Return the (X, Y) coordinate for the center point of the cell that contains the specified text.  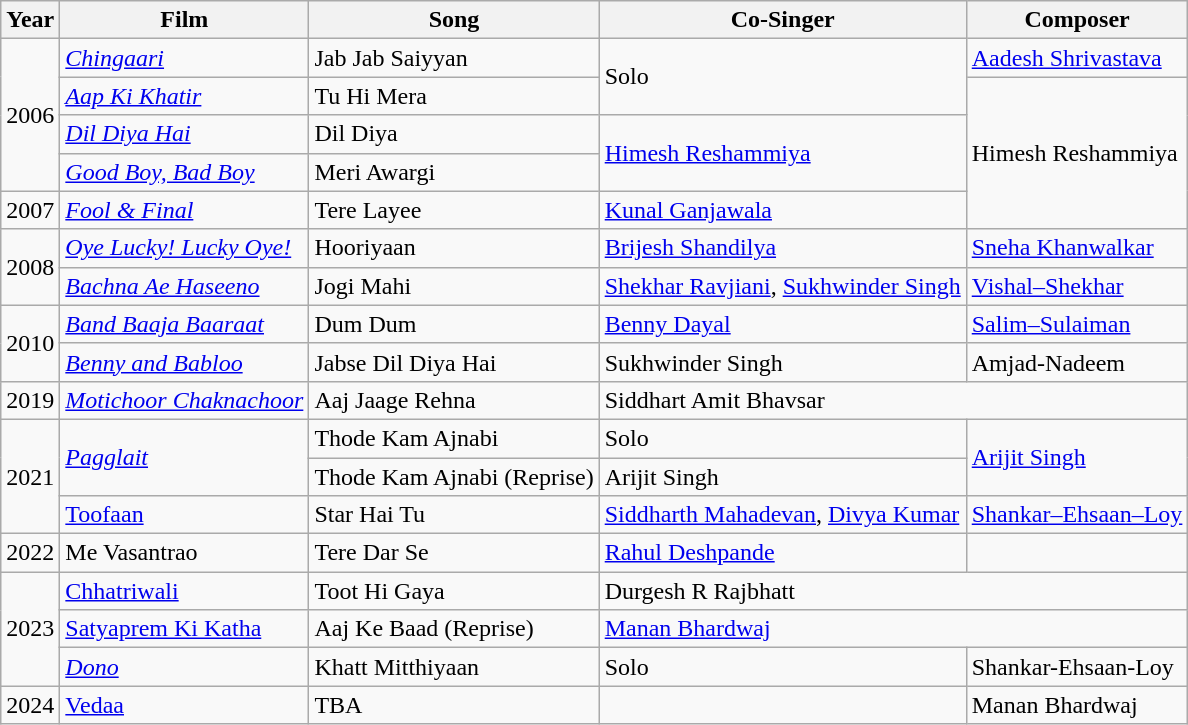
Hooriyaan (454, 248)
Band Baaja Baaraat (184, 324)
Me Vasantrao (184, 553)
Salim–Sulaiman (1077, 324)
Motichoor Chaknachoor (184, 400)
Song (454, 20)
Sneha Khanwalkar (1077, 248)
Film (184, 20)
2021 (30, 476)
Tere Dar Se (454, 553)
Pagglait (184, 457)
Satyaprem Ki Katha (184, 629)
Thode Kam Ajnabi (454, 438)
Shekhar Ravjiani, Sukhwinder Singh (782, 286)
2023 (30, 629)
TBA (454, 705)
Benny Dayal (782, 324)
2022 (30, 553)
Tu Hi Mera (454, 96)
2019 (30, 400)
2010 (30, 343)
Aaj Ke Baad (Reprise) (454, 629)
Sukhwinder Singh (782, 362)
Shankar–Ehsaan–Loy (1077, 515)
Year (30, 20)
Khatt Mitthiyaan (454, 667)
Kunal Ganjawala (782, 210)
Vedaa (184, 705)
Jogi Mahi (454, 286)
Star Hai Tu (454, 515)
Toot Hi Gaya (454, 591)
2007 (30, 210)
Oye Lucky! Lucky Oye! (184, 248)
Bachna Ae Haseeno (184, 286)
2006 (30, 115)
2008 (30, 267)
Dono (184, 667)
Composer (1077, 20)
Tere Layee (454, 210)
Dum Dum (454, 324)
Chingaari (184, 58)
Toofaan (184, 515)
Fool & Final (184, 210)
Durgesh R Rajbhatt (894, 591)
Siddharth Mahadevan, Divya Kumar (782, 515)
Thode Kam Ajnabi (Reprise) (454, 477)
Vishal–Shekhar (1077, 286)
Rahul Deshpande (782, 553)
Dil Diya (454, 134)
Shankar-Ehsaan-Loy (1077, 667)
Chhatriwali (184, 591)
Siddhart Amit Bhavsar (894, 400)
Brijesh Shandilya (782, 248)
Aap Ki Khatir (184, 96)
Aaj Jaage Rehna (454, 400)
Co-Singer (782, 20)
Dil Diya Hai (184, 134)
Aadesh Shrivastava (1077, 58)
Good Boy, Bad Boy (184, 172)
Meri Awargi (454, 172)
Jabse Dil Diya Hai (454, 362)
Amjad-Nadeem (1077, 362)
Benny and Babloo (184, 362)
Jab Jab Saiyyan (454, 58)
2024 (30, 705)
